Extract the (X, Y) coordinate from the center of the cell holding the provided text.  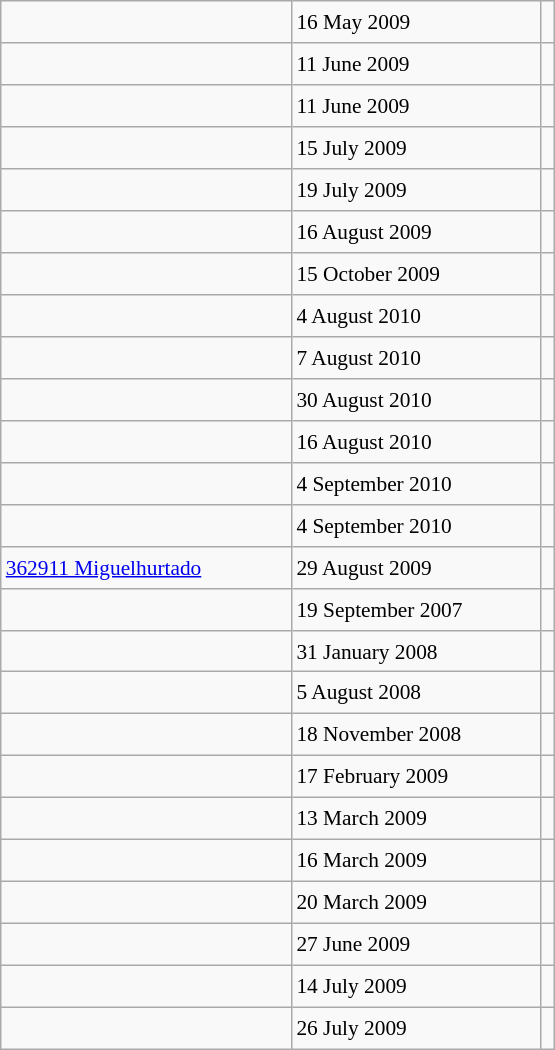
15 October 2009 (416, 274)
13 March 2009 (416, 819)
16 March 2009 (416, 861)
26 July 2009 (416, 1028)
16 August 2009 (416, 232)
17 February 2009 (416, 777)
15 July 2009 (416, 148)
29 August 2009 (416, 567)
27 June 2009 (416, 945)
18 November 2008 (416, 735)
19 September 2007 (416, 609)
5 August 2008 (416, 693)
19 July 2009 (416, 190)
362911 Miguelhurtado (146, 567)
7 August 2010 (416, 358)
14 July 2009 (416, 986)
16 May 2009 (416, 22)
31 January 2008 (416, 651)
20 March 2009 (416, 903)
16 August 2010 (416, 441)
4 August 2010 (416, 316)
30 August 2010 (416, 399)
